Determine the [X, Y] coordinate at the center of the cell enclosing the given text.  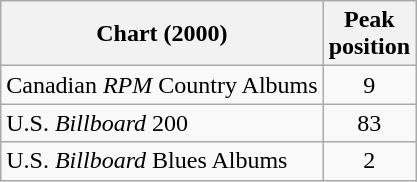
Chart (2000) [162, 34]
9 [369, 85]
U.S. Billboard Blues Albums [162, 161]
2 [369, 161]
U.S. Billboard 200 [162, 123]
Peakposition [369, 34]
Canadian RPM Country Albums [162, 85]
83 [369, 123]
